Scan for the cell matching the given text and deliver its (x, y) coordinate at center. 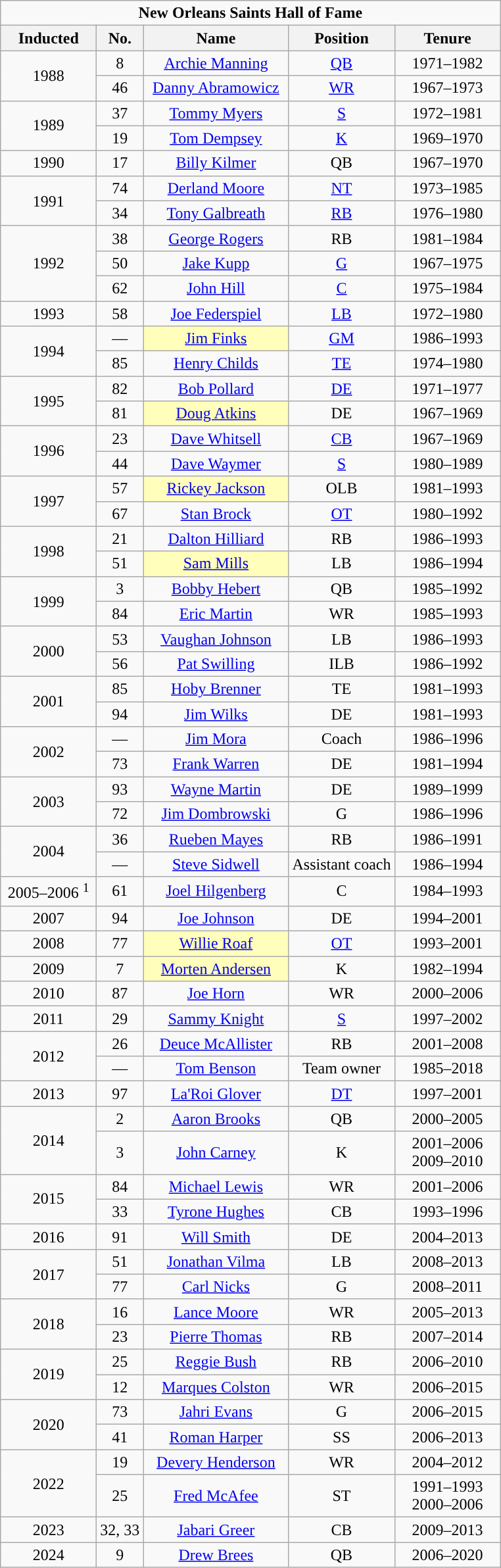
38 (120, 238)
2008–2011 (447, 1286)
1990 (49, 163)
2000 (49, 651)
93 (120, 789)
1980–1989 (447, 464)
74 (120, 188)
Jim Finks (216, 339)
56 (120, 664)
Doug Atkins (216, 414)
1986–1992 (447, 664)
Hoby Brenner (216, 689)
46 (120, 88)
2000–2005 (447, 1119)
2008 (49, 944)
Tenure (447, 38)
Frank Warren (216, 764)
1967–1970 (447, 163)
2005–2006 1 (49, 892)
2001 (49, 701)
Joel Hilgenberg (216, 892)
1969–1970 (447, 138)
2000–2006 (447, 994)
ST (342, 1496)
1997–2001 (447, 1094)
Sam Mills (216, 564)
1976–1980 (447, 213)
1993–1996 (447, 1212)
Tommy Myers (216, 113)
Tom Dempsey (216, 138)
Drew Brees (216, 1555)
2013 (49, 1094)
ILB (342, 664)
37 (120, 113)
1973–1985 (447, 188)
George Rogers (216, 238)
21 (120, 539)
2006–2020 (447, 1555)
26 (120, 1044)
Michael Lewis (216, 1187)
2004 (49, 852)
DT (342, 1094)
2007–2014 (447, 1336)
Assistant coach (342, 864)
1972–1981 (447, 113)
No. (120, 38)
1996 (49, 451)
1986–1991 (447, 839)
8 (120, 63)
2001–2006 (447, 1187)
44 (120, 464)
2004–2012 (447, 1462)
58 (120, 314)
Sammy Knight (216, 1019)
2023 (49, 1530)
1975–1984 (447, 288)
87 (120, 994)
1992 (49, 263)
36 (120, 839)
Devery Henderson (216, 1462)
Billy Kilmer (216, 163)
2012 (49, 1056)
John Hill (216, 288)
John Carney (216, 1152)
97 (120, 1094)
Joe Johnson (216, 918)
NT (342, 188)
2010 (49, 994)
2014 (49, 1140)
2005–2013 (447, 1311)
Vaughan Johnson (216, 639)
81 (120, 414)
Will Smith (216, 1237)
Inducted (49, 38)
Pierre Thomas (216, 1336)
17 (120, 163)
2001–20062009–2010 (447, 1152)
Dave Waymer (216, 464)
La'Roi Glover (216, 1094)
Derland Moore (216, 188)
GM (342, 339)
2016 (49, 1237)
1993–2001 (447, 944)
9 (120, 1555)
2006–2010 (447, 1362)
61 (120, 892)
2024 (49, 1555)
1999 (49, 601)
2007 (49, 918)
2022 (49, 1484)
1991 (49, 201)
2002 (49, 752)
2011 (49, 1019)
82 (120, 389)
91 (120, 1237)
Tyrone Hughes (216, 1212)
Dalton Hilliard (216, 539)
Marques Colston (216, 1387)
1985–2018 (447, 1069)
OLB (342, 489)
Aaron Brooks (216, 1119)
1985–1993 (447, 614)
Jake Kupp (216, 263)
2017 (49, 1274)
1993 (49, 314)
2015 (49, 1199)
1981–1984 (447, 238)
7 (120, 969)
2001–2008 (447, 1044)
Eric Martin (216, 614)
2006–2013 (447, 1437)
Bob Pollard (216, 389)
Pat Swilling (216, 664)
Position (342, 38)
New Orleans Saints Hall of Fame (251, 13)
72 (120, 814)
2 (120, 1119)
1989–1999 (447, 789)
Roman Harper (216, 1437)
Reggie Bush (216, 1362)
1989 (49, 126)
Jahri Evans (216, 1412)
1997 (49, 501)
Jonathan Vilma (216, 1262)
12 (120, 1387)
1981–1994 (447, 764)
Steve Sidwell (216, 864)
Jim Wilks (216, 714)
Lance Moore (216, 1311)
Joe Federspiel (216, 314)
1995 (49, 401)
34 (120, 213)
Rickey Jackson (216, 489)
50 (120, 263)
Archie Manning (216, 63)
1967–1973 (447, 88)
Morten Andersen (216, 969)
Jim Mora (216, 739)
1972–1980 (447, 314)
1994–2001 (447, 918)
16 (120, 1311)
1988 (49, 76)
Name (216, 38)
Dave Whitsell (216, 439)
1997–2002 (447, 1019)
1994 (49, 351)
1984–1993 (447, 892)
2020 (49, 1425)
32, 33 (120, 1530)
1971–1982 (447, 63)
Carl Nicks (216, 1286)
62 (120, 288)
2009 (49, 969)
1980–1992 (447, 514)
2018 (49, 1324)
67 (120, 514)
1967–1975 (447, 263)
1974–1980 (447, 364)
Deuce McAllister (216, 1044)
Joe Horn (216, 994)
Willie Roaf (216, 944)
1971–1977 (447, 389)
1998 (49, 551)
33 (120, 1212)
1991–19932000–2006 (447, 1496)
53 (120, 639)
Stan Brock (216, 514)
Coach (342, 739)
Rueben Mayes (216, 839)
Henry Childs (216, 364)
2009–2013 (447, 1530)
Team owner (342, 1069)
29 (120, 1019)
Tom Benson (216, 1069)
2019 (49, 1375)
41 (120, 1437)
Danny Abramowicz (216, 88)
57 (120, 489)
1985–1992 (447, 589)
Tony Galbreath (216, 213)
Jim Dombrowski (216, 814)
SS (342, 1437)
2004–2013 (447, 1237)
1982–1994 (447, 969)
2008–2013 (447, 1262)
Bobby Hebert (216, 589)
Wayne Martin (216, 789)
Fred McAfee (216, 1496)
Jabari Greer (216, 1530)
2003 (49, 802)
